Capture the cell that displays the provided text and extract its (x, y) central coordinate. 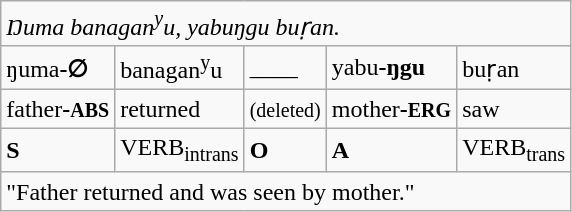
mother-ERG (391, 109)
banaganyu (180, 68)
"Father returned and was seen by mother." (286, 191)
saw (514, 109)
VERBintrans (180, 150)
O (285, 150)
returned (180, 109)
buṛan (514, 68)
____ (285, 68)
S (58, 150)
ŋuma-∅ (58, 68)
A (391, 150)
VERBtrans (514, 150)
Ŋuma banaganyu, yabuŋgu buṛan. (286, 24)
father-ABS (58, 109)
(deleted) (285, 109)
yabu-ŋgu (391, 68)
